Search for the cell housing the specified text and yield its [X, Y] center coordinate. 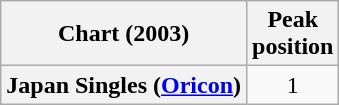
1 [293, 85]
Japan Singles (Oricon) [124, 85]
Peakposition [293, 34]
Chart (2003) [124, 34]
